Detect which cell encompasses the target text, then output its (X, Y) center coordinate. 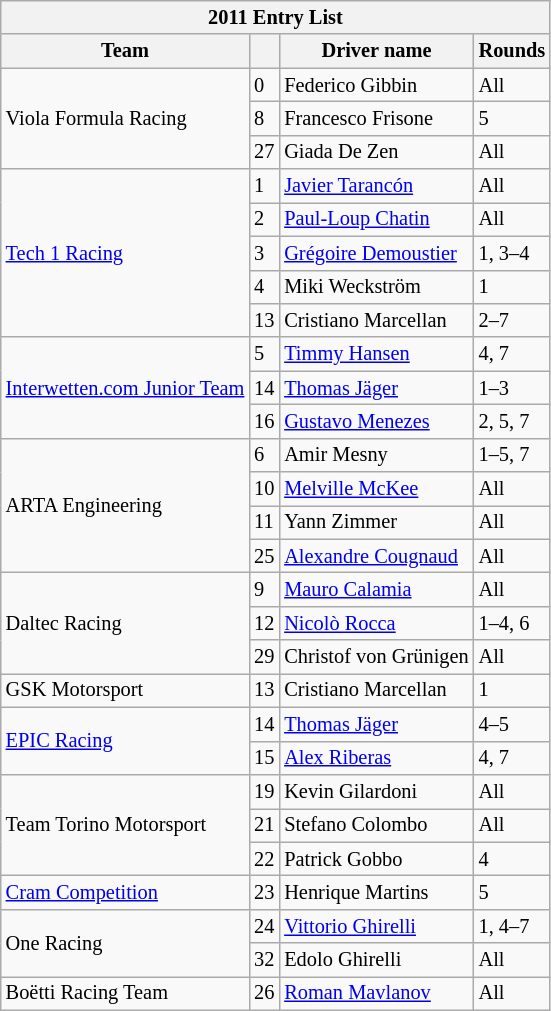
ARTA Engineering (126, 506)
Vittorio Ghirelli (376, 926)
Daltec Racing (126, 622)
Edolo Ghirelli (376, 960)
Yann Zimmer (376, 522)
Alexandre Cougnaud (376, 556)
Paul-Loup Chatin (376, 219)
9 (264, 589)
8 (264, 118)
6 (264, 455)
Driver name (376, 51)
32 (264, 960)
1, 3–4 (512, 253)
0 (264, 85)
2, 5, 7 (512, 421)
Stefano Colombo (376, 825)
Rounds (512, 51)
Boëtti Racing Team (126, 993)
2–7 (512, 320)
Melville McKee (376, 489)
Team Torino Motorsport (126, 824)
19 (264, 791)
Kevin Gilardoni (376, 791)
Mauro Calamia (376, 589)
Tech 1 Racing (126, 253)
23 (264, 892)
Alex Riberas (376, 758)
Roman Mavlanov (376, 993)
12 (264, 623)
Christof von Grünigen (376, 657)
Miki Weckström (376, 287)
3 (264, 253)
Henrique Martins (376, 892)
1–5, 7 (512, 455)
4–5 (512, 724)
One Racing (126, 942)
Javier Tarancón (376, 186)
GSK Motorsport (126, 690)
Patrick Gobbo (376, 859)
15 (264, 758)
29 (264, 657)
Gustavo Menezes (376, 421)
1, 4–7 (512, 926)
1–4, 6 (512, 623)
Timmy Hansen (376, 354)
22 (264, 859)
26 (264, 993)
25 (264, 556)
10 (264, 489)
16 (264, 421)
1–3 (512, 388)
27 (264, 152)
Federico Gibbin (376, 85)
Grégoire Demoustier (376, 253)
Giada De Zen (376, 152)
Francesco Frisone (376, 118)
11 (264, 522)
Nicolò Rocca (376, 623)
EPIC Racing (126, 740)
21 (264, 825)
24 (264, 926)
Interwetten.com Junior Team (126, 388)
Amir Mesny (376, 455)
Viola Formula Racing (126, 118)
Team (126, 51)
2 (264, 219)
2011 Entry List (276, 17)
Cram Competition (126, 892)
